Return (X, Y) of the center of cell containing provided text 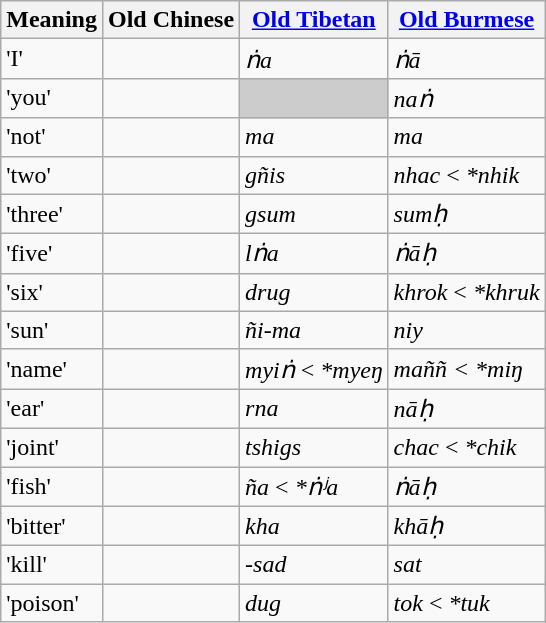
Meaning (52, 20)
ṅā (466, 59)
khrok < *khruk (466, 292)
'not' (52, 137)
-sad (314, 565)
Old Chinese (170, 20)
tok < *tuk (466, 603)
Old Tibetan (314, 20)
'sun' (52, 330)
'six' (52, 292)
ñi-ma (314, 330)
'fish' (52, 486)
chac < *chik (466, 447)
'five' (52, 254)
lṅa (314, 254)
'poison' (52, 603)
sumḥ (466, 214)
drug (314, 292)
gsum (314, 214)
'three' (52, 214)
sat (466, 565)
ṅa (314, 59)
'you' (52, 98)
dug (314, 603)
'name' (52, 369)
kha (314, 526)
niy (466, 330)
ña < *ṅʲa (314, 486)
nhac < *nhik (466, 175)
myiṅ < *myeŋ (314, 369)
rna (314, 409)
tshigs (314, 447)
'joint' (52, 447)
'kill' (52, 565)
nāḥ (466, 409)
maññ < *miŋ (466, 369)
'bitter' (52, 526)
'I' (52, 59)
Old Burmese (466, 20)
naṅ (466, 98)
'ear' (52, 409)
gñis (314, 175)
'two' (52, 175)
khāḥ (466, 526)
